Search for the cell housing the specified text and yield its [x, y] center coordinate. 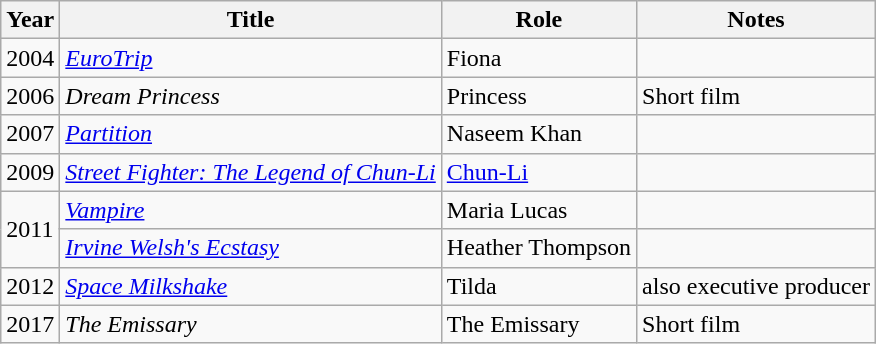
Naseem Khan [538, 134]
Chun-Li [538, 172]
Partition [250, 134]
2004 [30, 58]
Heather Thompson [538, 248]
Title [250, 20]
2012 [30, 286]
Fiona [538, 58]
Dream Princess [250, 96]
Tilda [538, 286]
also executive producer [756, 286]
Notes [756, 20]
Space Milkshake [250, 286]
2006 [30, 96]
Irvine Welsh's Ecstasy [250, 248]
2011 [30, 229]
2017 [30, 324]
EuroTrip [250, 58]
Maria Lucas [538, 210]
Princess [538, 96]
Role [538, 20]
Street Fighter: The Legend of Chun-Li [250, 172]
2007 [30, 134]
Vampire [250, 210]
Year [30, 20]
2009 [30, 172]
